Locate the cell with the specified text and output its [X, Y] center coordinate. 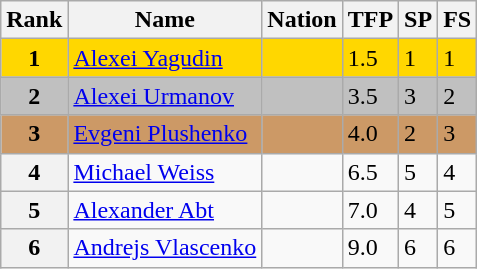
Alexei Yagudin [165, 58]
7.0 [370, 210]
1.5 [370, 58]
Alexander Abt [165, 210]
TFP [370, 20]
Nation [302, 20]
4.0 [370, 134]
Alexei Urmanov [165, 96]
Name [165, 20]
Michael Weiss [165, 172]
SP [418, 20]
6.5 [370, 172]
Andrejs Vlascenko [165, 248]
9.0 [370, 248]
FS [458, 20]
Rank [34, 20]
3.5 [370, 96]
Evgeni Plushenko [165, 134]
